From the cell containing the given text, extract its center point as (X, Y) coordinate. 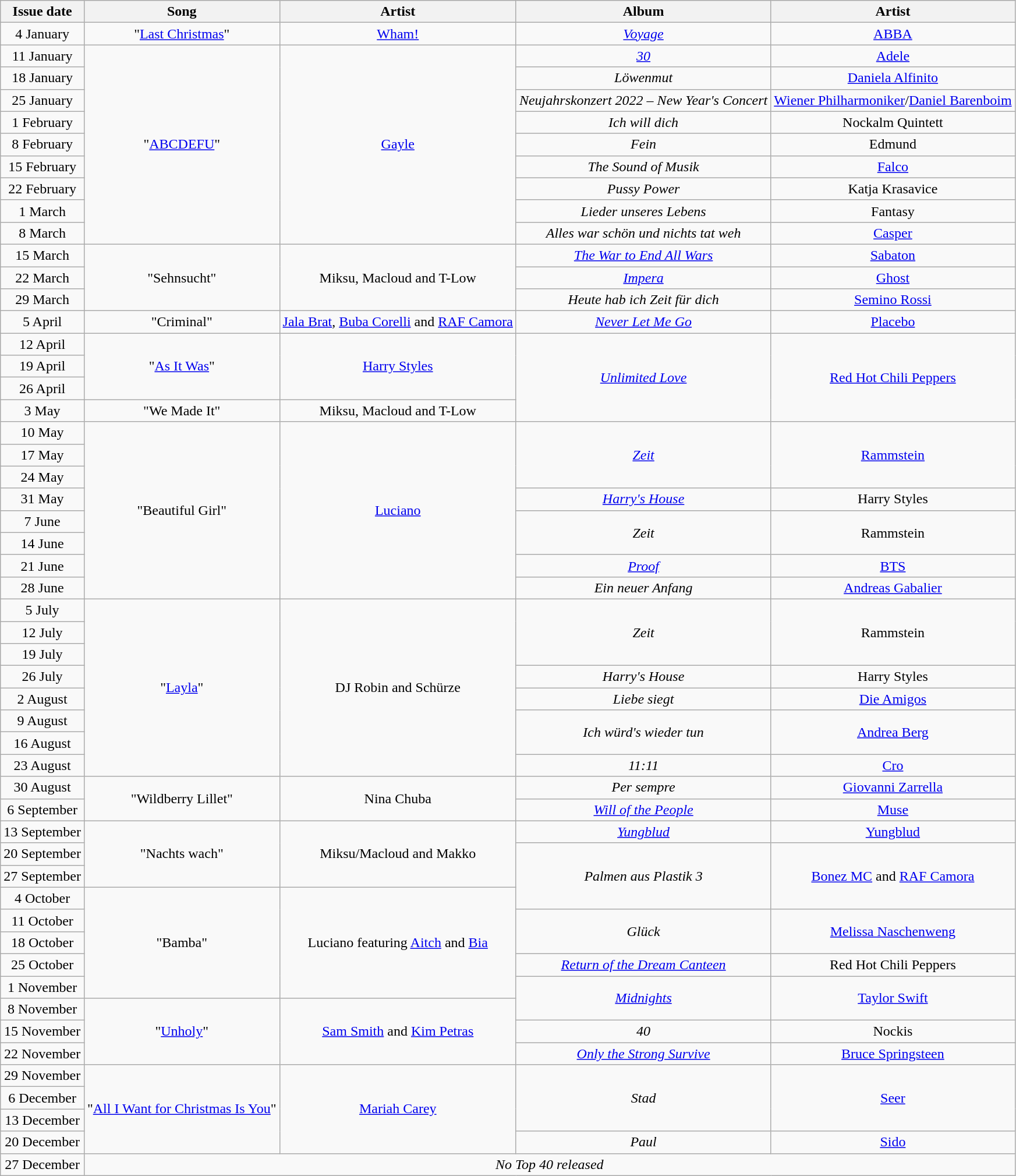
ABBA (893, 34)
22 February (43, 189)
1 November (43, 987)
"As It Was" (182, 366)
10 May (43, 433)
Sido (893, 1142)
"Criminal" (182, 322)
Daniela Alfinito (893, 78)
"Wildberry Lillet" (182, 799)
Return of the Dream Canteen (643, 965)
18 October (43, 942)
Sabaton (893, 255)
The War to End All Wars (643, 255)
Bruce Springsteen (893, 1054)
Voyage (643, 34)
13 December (43, 1120)
9 August (43, 721)
"We Made It" (182, 411)
"ABCDEFU" (182, 144)
22 November (43, 1054)
"Last Christmas" (182, 34)
Issue date (43, 12)
Will of the People (643, 810)
27 December (43, 1164)
Per sempre (643, 787)
26 July (43, 677)
Semino Rossi (893, 300)
Stad (643, 1098)
22 March (43, 278)
Wham! (398, 34)
Neujahrskonzert 2022 – New Year's Concert (643, 100)
19 July (43, 655)
17 May (43, 455)
Ich will dich (643, 122)
Luciano (398, 510)
Luciano featuring Aitch and Bia (398, 942)
Song (182, 12)
"Nachts wach" (182, 854)
Fein (643, 144)
40 (643, 1032)
26 April (43, 389)
Seer (893, 1098)
5 July (43, 610)
15 November (43, 1032)
8 March (43, 233)
29 March (43, 300)
Casper (893, 233)
Midnights (643, 998)
Melissa Naschenweng (893, 931)
6 September (43, 810)
Nockalm Quintett (893, 122)
Fantasy (893, 211)
6 December (43, 1098)
1 February (43, 122)
"Bamba" (182, 942)
12 April (43, 344)
Taylor Swift (893, 998)
"Beautiful Girl" (182, 510)
Sam Smith and Kim Petras (398, 1032)
11:11 (643, 765)
Never Let Me Go (643, 322)
7 June (43, 521)
14 June (43, 543)
8 February (43, 144)
Bonez MC and RAF Camora (893, 876)
Heute hab ich Zeit für dich (643, 300)
Giovanni Zarrella (893, 787)
12 July (43, 632)
Alles war schön und nichts tat weh (643, 233)
Pussy Power (643, 189)
2 August (43, 699)
Glück (643, 931)
Proof (643, 566)
Album (643, 12)
31 May (43, 499)
4 January (43, 34)
Wiener Philharmoniker/Daniel Barenboim (893, 100)
Falco (893, 167)
23 August (43, 765)
"Unholy" (182, 1032)
"Sehnsucht" (182, 277)
13 September (43, 832)
25 January (43, 100)
Adele (893, 56)
"All I Want for Christmas Is You" (182, 1109)
The Sound of Musik (643, 167)
Andreas Gabalier (893, 588)
11 January (43, 56)
27 September (43, 876)
Nockis (893, 1032)
Ich würd's wieder tun (643, 732)
Muse (893, 810)
Jala Brat, Buba Corelli and RAF Camora (398, 322)
Löwenmut (643, 78)
"Layla" (182, 687)
24 May (43, 477)
8 November (43, 1009)
Andrea Berg (893, 732)
16 August (43, 743)
Paul (643, 1142)
No Top 40 released (550, 1164)
Nina Chuba (398, 799)
Mariah Carey (398, 1109)
30 (643, 56)
Lieder unseres Lebens (643, 211)
25 October (43, 965)
21 June (43, 566)
Impera (643, 278)
Katja Krasavice (893, 189)
Cro (893, 765)
11 October (43, 920)
18 January (43, 78)
Ein neuer Anfang (643, 588)
5 April (43, 322)
29 November (43, 1076)
30 August (43, 787)
Die Amigos (893, 699)
Unlimited Love (643, 377)
1 March (43, 211)
Placebo (893, 322)
Only the Strong Survive (643, 1054)
19 April (43, 366)
15 February (43, 167)
Liebe siegt (643, 699)
4 October (43, 898)
Miksu/Macloud and Makko (398, 854)
Palmen aus Plastik 3 (643, 876)
BTS (893, 566)
3 May (43, 411)
28 June (43, 588)
Edmund (893, 144)
Ghost (893, 278)
20 December (43, 1142)
15 March (43, 255)
Gayle (398, 144)
20 September (43, 854)
DJ Robin and Schürze (398, 687)
